Find where the given text appears and provide that cell's center as (x, y) coordinate. 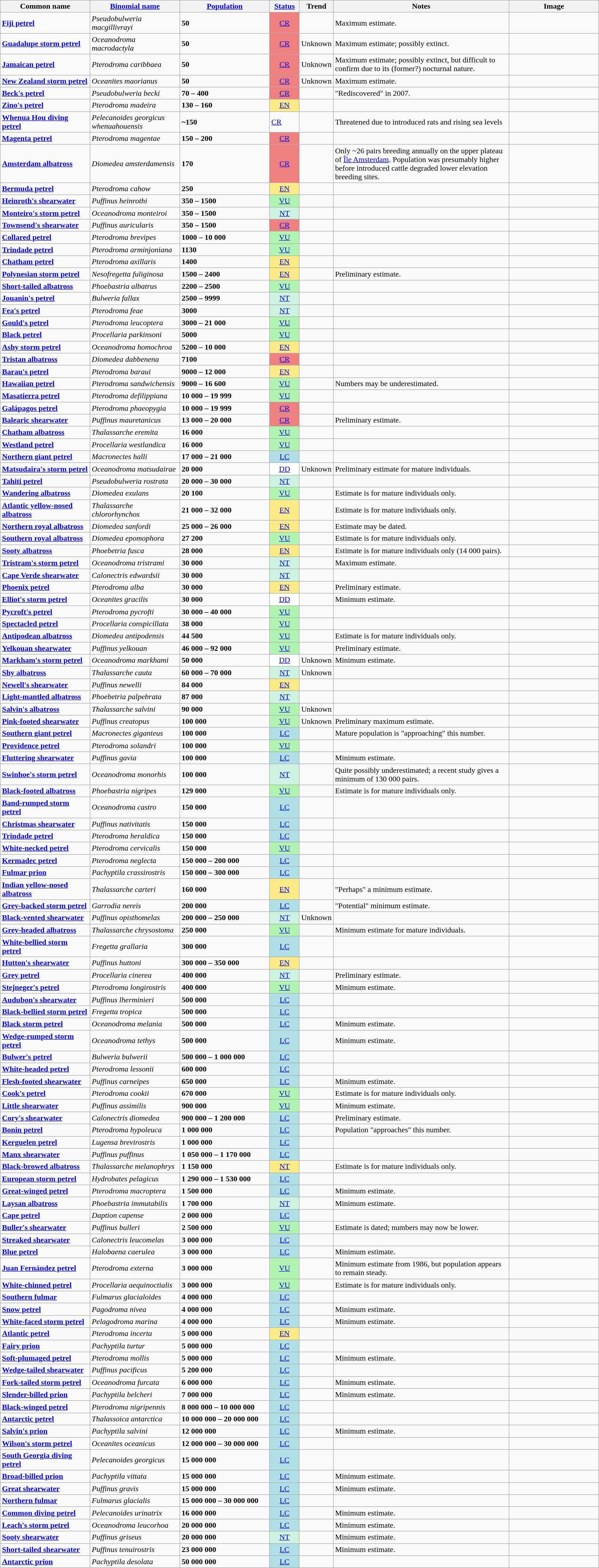
White-headed petrel (45, 1069)
Black-footed albatross (45, 791)
Puffinus opisthomelas (135, 918)
Puffinus huttoni (135, 963)
Diomedea amsterdamensis (135, 163)
Quite possibly underestimated; a recent study gives a minimum of 130 000 pairs. (421, 774)
1 500 000 (225, 1191)
White-faced storm petrel (45, 1321)
5200 – 10 000 (225, 347)
Sooty shearwater (45, 1537)
Puffinus gavia (135, 758)
Garrodia nereis (135, 906)
Pterodroma sandwichensis (135, 384)
5 200 000 (225, 1370)
Fea's petrel (45, 311)
Thalassarche eremita (135, 432)
Pterodroma phaeopygia (135, 408)
Oceanodroma monorhis (135, 774)
Pachyptila turtur (135, 1346)
Black storm petrel (45, 1024)
Procellaria conspicillata (135, 624)
Townsend's shearwater (45, 225)
Jouanin's petrel (45, 298)
Short-tailed shearwater (45, 1549)
White-chinned petrel (45, 1285)
Pterodroma leucoptera (135, 323)
Cory's shearwater (45, 1118)
38 000 (225, 624)
Streaked shearwater (45, 1240)
Pterodroma hypoleuca (135, 1130)
Pterodroma incerta (135, 1334)
Balearic shearwater (45, 420)
Pterodroma longirostris (135, 987)
Jamaican petrel (45, 65)
Fulmarus glacialoides (135, 1297)
Fairy prion (45, 1346)
Phoebastria albatrus (135, 286)
Common diving petrel (45, 1513)
5000 (225, 335)
170 (225, 163)
Pterodroma alba (135, 587)
Population (225, 6)
Whenua Hou diving petrel (45, 122)
Phoebetria fusca (135, 551)
Cape petrel (45, 1215)
Thalassarche carteri (135, 889)
Threatened due to introduced rats and rising sea levels (421, 122)
Cook's petrel (45, 1094)
Tristan albatross (45, 359)
Puffinus pacificus (135, 1370)
Pterodroma caribbaea (135, 65)
Pseudobulweria rostrata (135, 481)
Tahiti petrel (45, 481)
Oceanodroma markhami (135, 660)
1 150 000 (225, 1167)
Fulmarus glacialis (135, 1501)
Markham's storm petrel (45, 660)
670 000 (225, 1094)
Audubon's shearwater (45, 999)
Christmas shearwater (45, 824)
20 100 (225, 493)
Pterodroma cervicalis (135, 848)
Fregetta grallaria (135, 946)
500 000 – 1 000 000 (225, 1057)
Band-rumped storm petrel (45, 807)
Buller's shearwater (45, 1227)
200 000 – 250 000 (225, 918)
Thalassoica antarctica (135, 1419)
Puffinus creatopus (135, 721)
Calonectris edwardsii (135, 575)
Indian yellow-nosed albatross (45, 889)
Laysan albatross (45, 1203)
Procellaria cinerea (135, 975)
Fregetta tropica (135, 1012)
Providence petrel (45, 746)
Macronectes halli (135, 457)
Pterodroma cahow (135, 189)
Northern fulmar (45, 1501)
Zino's petrel (45, 105)
2500 – 9999 (225, 298)
Estimate is dated; numbers may now be lower. (421, 1227)
150 000 – 200 000 (225, 861)
300 000 – 350 000 (225, 963)
Oceanodroma monteiroi (135, 213)
Maximum estimate; possibly extinct. (421, 44)
129 000 (225, 791)
Pterodroma cookii (135, 1094)
Puffinus gravis (135, 1489)
Pelecanoides urinatrix (135, 1513)
Sooty albatross (45, 551)
Oceanites gracilis (135, 599)
Bonin petrel (45, 1130)
Oceanodroma leucorhoa (135, 1525)
Oceanodroma furcata (135, 1382)
Pterodroma externa (135, 1268)
50 000 (225, 660)
Antarctic petrel (45, 1419)
Elliot's storm petrel (45, 599)
Galápagos petrel (45, 408)
Hutton's shearwater (45, 963)
Fluttering shearwater (45, 758)
60 000 – 70 000 (225, 673)
13 000 – 20 000 (225, 420)
20 000 (225, 469)
650 000 (225, 1081)
Trend (316, 6)
Numbers may be underestimated. (421, 384)
17 000 – 21 000 (225, 457)
Stejneger's petrel (45, 987)
Shy albatross (45, 673)
1500 – 2400 (225, 274)
Thalassarche melanophrys (135, 1167)
Oceanites oceanicus (135, 1443)
Gould's petrel (45, 323)
Pachyptila crassirostris (135, 873)
Pelecanoides georgicus (135, 1460)
Minimum estimate for mature individuals. (421, 930)
Oceanodroma castro (135, 807)
Grey-backed storm petrel (45, 906)
150 – 200 (225, 138)
Thalassarche chrysostoma (135, 930)
Great-winged petrel (45, 1191)
160 000 (225, 889)
Atlantic yellow-nosed albatross (45, 510)
Pterodroma defilippiana (135, 396)
Diomedea dabbenena (135, 359)
10 000 000 – 20 000 000 (225, 1419)
Pterodroma axillaris (135, 262)
Pterodroma feae (135, 311)
250 000 (225, 930)
Leach's storm petrel (45, 1525)
Puffinus yelkouan (135, 648)
Puffinus auricularis (135, 225)
28 000 (225, 551)
Blue petrel (45, 1252)
Oceanodroma macrodactyla (135, 44)
Maximum estimate; possibly extinct, but difficult to confirm due to its (former?) nocturnal nature. (421, 65)
Puffinus puffinus (135, 1154)
Manx shearwater (45, 1154)
Amsterdam albatross (45, 163)
Puffinus bulleri (135, 1227)
Little shearwater (45, 1106)
Antarctic prion (45, 1562)
7100 (225, 359)
Calonectris diomedea (135, 1118)
White-necked petrel (45, 848)
"Potential" minimum estimate. (421, 906)
New Zealand storm petrel (45, 81)
Matsudaira's storm petrel (45, 469)
Short-tailed albatross (45, 286)
Pterodroma pycrofti (135, 612)
25 000 – 26 000 (225, 526)
Hawaiian petrel (45, 384)
Estimate is for mature individuals only (14 000 pairs). (421, 551)
Pachyptila desolata (135, 1562)
30 000 – 40 000 (225, 612)
3000 (225, 311)
Macronectes giganteus (135, 733)
Daption capense (135, 1215)
15 000 000 – 30 000 000 (225, 1501)
Calonectris leucomelas (135, 1240)
900 000 (225, 1106)
Image (554, 6)
9000 – 12 000 (225, 371)
90 000 (225, 709)
"Rediscovered" in 2007. (421, 93)
Kermadec petrel (45, 861)
Oceanodroma tethys (135, 1040)
Guadalupe storm petrel (45, 44)
300 000 (225, 946)
Pterodroma heraldica (135, 836)
Procellaria parkinsoni (135, 335)
Fulmar prion (45, 873)
Pterodroma arminjoniana (135, 250)
1000 – 10 000 (225, 238)
Black-winged petrel (45, 1407)
Ashy storm petrel (45, 347)
1130 (225, 250)
27 200 (225, 538)
Hydrobates pelagicus (135, 1179)
Southern royal albatross (45, 538)
Black-bellied storm petrel (45, 1012)
Salvin's albatross (45, 709)
Southern fulmar (45, 1297)
6 000 000 (225, 1382)
South Georgia diving petrel (45, 1460)
Pterodroma magentae (135, 138)
Wilson's storm petrel (45, 1443)
Pagodroma nivea (135, 1309)
Phoebetria palpebrata (135, 697)
Pelagodroma marina (135, 1321)
Diomedea sanfordi (135, 526)
Diomedea exulans (135, 493)
Broad-billed prion (45, 1476)
Black petrel (45, 335)
Wedge-rumped storm petrel (45, 1040)
Pterodroma nigripennis (135, 1407)
Collared petrel (45, 238)
Puffinus mauretanicus (135, 420)
Pterodroma neglecta (135, 861)
Northern royal albatross (45, 526)
Puffinus tenuirostris (135, 1549)
2 000 000 (225, 1215)
Pterodroma mollis (135, 1358)
Oceanites maorianus (135, 81)
Pterodroma lessonii (135, 1069)
Pterodroma macroptera (135, 1191)
Heinroth's shearwater (45, 201)
20 000 – 30 000 (225, 481)
Binomial name (135, 6)
Wandering albatross (45, 493)
44 500 (225, 636)
Status (284, 6)
Pterodroma baraui (135, 371)
7 000 000 (225, 1394)
Diomedea antipodensis (135, 636)
Phoenix petrel (45, 587)
Lugensa brevirostris (135, 1142)
70 – 400 (225, 93)
Mature population is "approaching" this number. (421, 733)
Puffinus heinrothi (135, 201)
Bermuda petrel (45, 189)
130 – 160 (225, 105)
Salvin's prion (45, 1431)
Chatham petrel (45, 262)
16 000 000 (225, 1513)
Light-mantled albatross (45, 697)
Magenta petrel (45, 138)
Oceanodroma melania (135, 1024)
Diomedea epomophora (135, 538)
White-bellied storm petrel (45, 946)
Halobaena caerulea (135, 1252)
Oceanodroma matsudairae (135, 469)
Notes (421, 6)
Puffinus carneipes (135, 1081)
Grey-headed albatross (45, 930)
Pseudobulweria macgillivrayi (135, 23)
150 000 – 300 000 (225, 873)
50 000 000 (225, 1562)
Spectacled petrel (45, 624)
900 000 – 1 200 000 (225, 1118)
Thalassarche salvini (135, 709)
8 000 000 – 10 000 000 (225, 1407)
Oceanodroma homochroa (135, 347)
Pachyptila belcheri (135, 1394)
2200 – 2500 (225, 286)
Pachyptila vittata (135, 1476)
Fiji petrel (45, 23)
84 000 (225, 685)
Tristram's storm petrel (45, 563)
European storm petrel (45, 1179)
Puffinus griseus (135, 1537)
1 050 000 – 1 170 000 (225, 1154)
200 000 (225, 906)
Juan Fernández petrel (45, 1268)
Nesofregetta fuliginosa (135, 274)
Pterodroma madeira (135, 105)
Pelecanoides georgicus whenuahouensis (135, 122)
23 000 000 (225, 1549)
Chatham albatross (45, 432)
Fork-tailed storm petrel (45, 1382)
Beck's petrel (45, 93)
Soft-plumaged petrel (45, 1358)
9000 – 16 600 (225, 384)
Monteiro's storm petrel (45, 213)
Southern giant petrel (45, 733)
Puffinus newelli (135, 685)
Antipodean albatross (45, 636)
Swinhoe's storm petrel (45, 774)
Cape Verde shearwater (45, 575)
Wedge-tailed shearwater (45, 1370)
Pachyptila salvini (135, 1431)
Westland petrel (45, 445)
Phoebastria nigripes (135, 791)
87 000 (225, 697)
Preliminary maximum estimate. (421, 721)
Pterodroma solandri (135, 746)
Thalassarche chlororhynchos (135, 510)
Procellaria westlandica (135, 445)
Pterodroma brevipes (135, 238)
600 000 (225, 1069)
"Perhaps" a minimum estimate. (421, 889)
1400 (225, 262)
Grey petrel (45, 975)
1 700 000 (225, 1203)
2 500 000 (225, 1227)
Population "approaches" this number. (421, 1130)
Pycroft's petrel (45, 612)
46 000 – 92 000 (225, 648)
Preliminary estimate for mature individuals. (421, 469)
Atlantic petrel (45, 1334)
1 290 000 – 1 530 000 (225, 1179)
Masatierra petrel (45, 396)
~150 (225, 122)
3000 – 21 000 (225, 323)
12 000 000 (225, 1431)
Estimate may be dated. (421, 526)
Thalassarche cauta (135, 673)
Black-browed albatross (45, 1167)
Great shearwater (45, 1489)
Polynesian storm petrel (45, 274)
Puffinus assimilis (135, 1106)
Puffinus lherminieri (135, 999)
Puffinus nativitatis (135, 824)
Oceanodroma tristrami (135, 563)
250 (225, 189)
Flesh-footed shearwater (45, 1081)
Common name (45, 6)
Pink-footed shearwater (45, 721)
12 000 000 – 30 000 000 (225, 1443)
Phoebastria immutabilis (135, 1203)
Black-vented shearwater (45, 918)
Yelkouan shearwater (45, 648)
Newell's shearwater (45, 685)
Snow petrel (45, 1309)
Slender-billed prion (45, 1394)
Northern giant petrel (45, 457)
Bulweria bulwerii (135, 1057)
Bulwer's petrel (45, 1057)
Minimum estimate from 1986, but population appears to remain steady. (421, 1268)
21 000 – 32 000 (225, 510)
Kerguelen petrel (45, 1142)
Procellaria aequinoctialis (135, 1285)
Barau's petrel (45, 371)
Pseudobulweria becki (135, 93)
Bulweria fallax (135, 298)
